Find where the given text appears and provide that cell's center as [X, Y] coordinate. 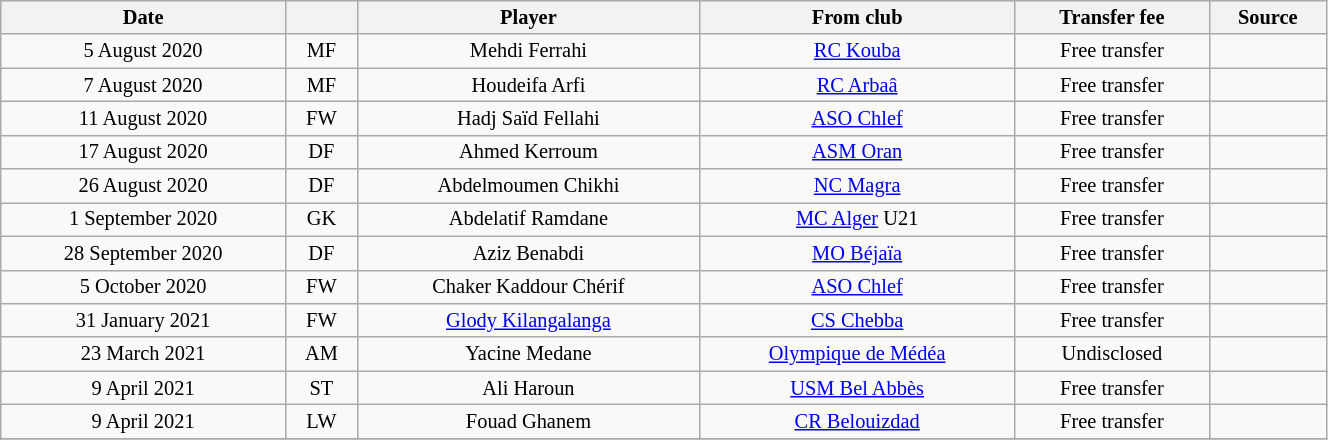
31 January 2021 [144, 320]
Date [144, 17]
Source [1268, 17]
MC Alger U21 [856, 219]
From club [856, 17]
Hadj Saïd Fellahi [528, 118]
Aziz Benabdi [528, 253]
Chaker Kaddour Chérif [528, 287]
Glody Kilangalanga [528, 320]
USM Bel Abbès [856, 388]
Olympique de Médéa [856, 354]
LW [321, 421]
CS Chebba [856, 320]
5 October 2020 [144, 287]
Ali Haroun [528, 388]
CR Belouizdad [856, 421]
MO Béjaïa [856, 253]
26 August 2020 [144, 186]
Abdelmoumen Chikhi [528, 186]
1 September 2020 [144, 219]
17 August 2020 [144, 152]
Ahmed Kerroum [528, 152]
Fouad Ghanem [528, 421]
Undisclosed [1112, 354]
5 August 2020 [144, 51]
Yacine Medane [528, 354]
Transfer fee [1112, 17]
RC Kouba [856, 51]
Player [528, 17]
NC Magra [856, 186]
Mehdi Ferrahi [528, 51]
GK [321, 219]
28 September 2020 [144, 253]
23 March 2021 [144, 354]
ASM Oran [856, 152]
RC Arbaâ [856, 85]
Abdelatif Ramdane [528, 219]
ST [321, 388]
11 August 2020 [144, 118]
Houdeifa Arfi [528, 85]
7 August 2020 [144, 85]
AM [321, 354]
